Return the [x, y] coordinate for the center point of the cell that contains the specified text.  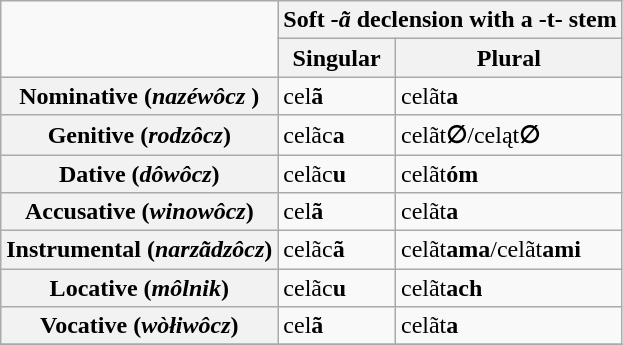
Locative (môlnik) [140, 288]
Instrumental (narzãdzôcz) [140, 250]
Plural [508, 58]
celãca [337, 135]
celãtach [508, 288]
celãcã [337, 250]
celãtama/celãtami [508, 250]
Dative (dôwôcz) [140, 173]
celãt∅/celąt∅ [508, 135]
Accusative (winowôcz) [140, 212]
Vocative (wòłiwôcz) [140, 326]
Soft -ã declension with a -t- stem [450, 20]
celãtóm [508, 173]
Nominative (nazéwôcz ) [140, 96]
Genitive (rodzôcz) [140, 135]
Singular [337, 58]
